Return [x, y] of the center of cell containing provided text 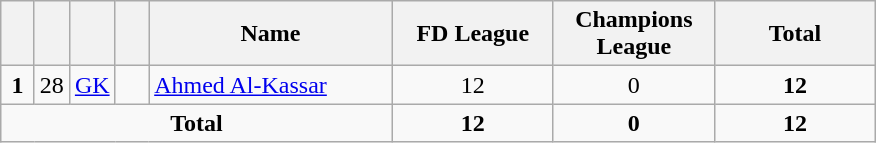
Champions League [634, 34]
Name [271, 34]
FD League [472, 34]
1 [18, 85]
Ahmed Al-Kassar [271, 85]
28 [52, 85]
GK [92, 85]
